Scan for the cell matching the given text and deliver its [X, Y] coordinate at center. 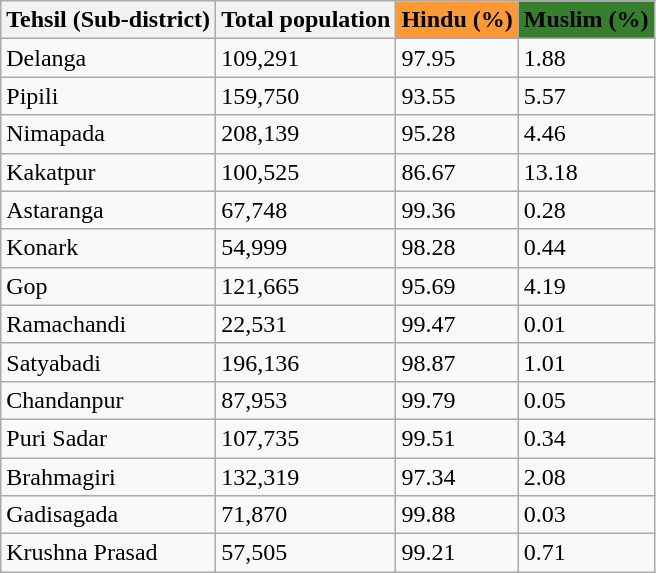
1.01 [586, 362]
13.18 [586, 172]
Tehsil (Sub-district) [108, 20]
1.88 [586, 58]
4.46 [586, 134]
Kakatpur [108, 172]
Astaranga [108, 210]
99.51 [457, 438]
22,531 [306, 324]
109,291 [306, 58]
99.21 [457, 553]
208,139 [306, 134]
Gop [108, 286]
Puri Sadar [108, 438]
121,665 [306, 286]
86.67 [457, 172]
71,870 [306, 515]
95.69 [457, 286]
0.44 [586, 248]
99.47 [457, 324]
Muslim (%) [586, 20]
132,319 [306, 477]
98.28 [457, 248]
0.05 [586, 400]
Konark [108, 248]
Satyabadi [108, 362]
4.19 [586, 286]
Hindu (%) [457, 20]
107,735 [306, 438]
97.95 [457, 58]
159,750 [306, 96]
Total population [306, 20]
99.36 [457, 210]
196,136 [306, 362]
0.01 [586, 324]
0.34 [586, 438]
Krushna Prasad [108, 553]
Chandanpur [108, 400]
Pipili [108, 96]
54,999 [306, 248]
93.55 [457, 96]
0.28 [586, 210]
99.88 [457, 515]
Ramachandi [108, 324]
98.87 [457, 362]
Gadisagada [108, 515]
99.79 [457, 400]
87,953 [306, 400]
Brahmagiri [108, 477]
95.28 [457, 134]
0.71 [586, 553]
Delanga [108, 58]
Nimapada [108, 134]
0.03 [586, 515]
67,748 [306, 210]
57,505 [306, 553]
97.34 [457, 477]
2.08 [586, 477]
100,525 [306, 172]
5.57 [586, 96]
